Return the [X, Y] coordinate for the center point of the cell that contains the specified text.  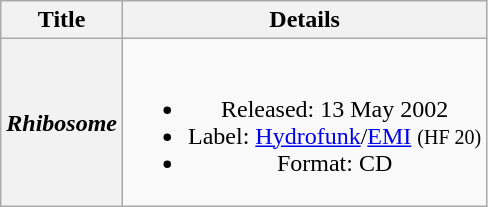
Details [305, 20]
Rhibosome [62, 122]
Title [62, 20]
Released: 13 May 2002Label: Hydrofunk/EMI (HF 20)Format: CD [305, 122]
